Determine the (x, y) coordinate at the center of the cell enclosing the given text.  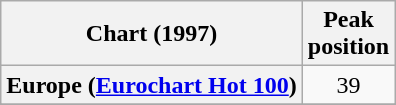
Europe (Eurochart Hot 100) (152, 85)
Chart (1997) (152, 34)
39 (348, 85)
Peakposition (348, 34)
